Pinpoint the cell where the given text exists, returning its (x, y) midpoint coordinate. 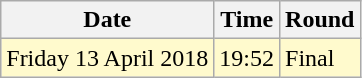
Final (320, 58)
Date (108, 20)
19:52 (247, 58)
Round (320, 20)
Time (247, 20)
Friday 13 April 2018 (108, 58)
